Capture the cell that displays the provided text and extract its [x, y] central coordinate. 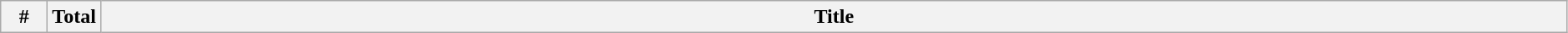
Title [834, 17]
Total [74, 17]
# [24, 17]
